Find where the given text appears and provide that cell's center as [X, Y] coordinate. 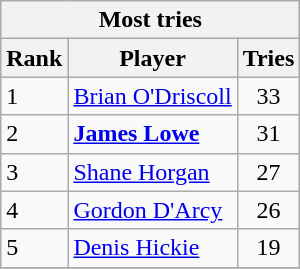
James Lowe [152, 134]
33 [268, 96]
Player [152, 58]
Shane Horgan [152, 172]
19 [268, 248]
Gordon D'Arcy [152, 210]
2 [34, 134]
Brian O'Driscoll [152, 96]
Denis Hickie [152, 248]
31 [268, 134]
Rank [34, 58]
Most tries [150, 20]
Tries [268, 58]
1 [34, 96]
27 [268, 172]
4 [34, 210]
3 [34, 172]
26 [268, 210]
5 [34, 248]
